Pinpoint the cell where the given text exists, returning its (x, y) midpoint coordinate. 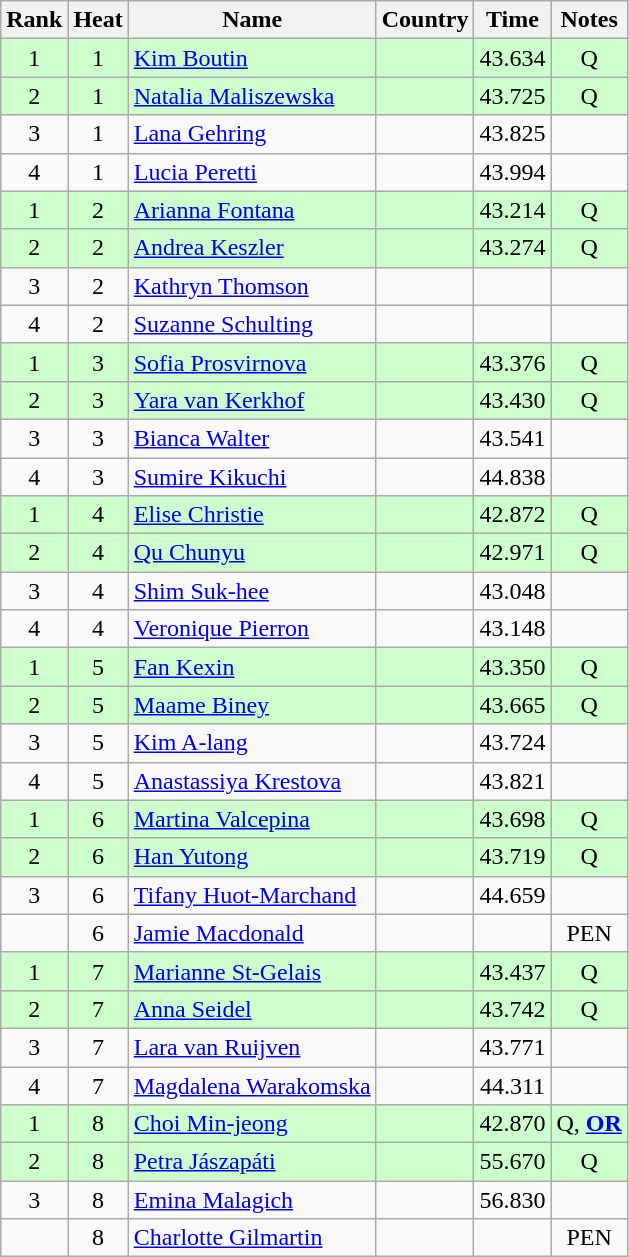
43.214 (512, 210)
Lucia Peretti (252, 172)
43.698 (512, 819)
Anna Seidel (252, 1009)
Emina Malagich (252, 1200)
Lana Gehring (252, 134)
Notes (589, 20)
43.994 (512, 172)
Country (425, 20)
43.821 (512, 781)
Bianca Walter (252, 438)
43.148 (512, 629)
Petra Jászapáti (252, 1162)
Martina Valcepina (252, 819)
Maame Biney (252, 705)
43.634 (512, 58)
Jamie Macdonald (252, 933)
43.430 (512, 400)
Rank (34, 20)
43.376 (512, 362)
Yara van Kerkhof (252, 400)
Tifany Huot-Marchand (252, 895)
Natalia Maliszewska (252, 96)
Kim A-lang (252, 743)
43.274 (512, 248)
43.724 (512, 743)
Veronique Pierron (252, 629)
Suzanne Schulting (252, 324)
42.872 (512, 515)
Lara van Ruijven (252, 1047)
Anastassiya Krestova (252, 781)
Kim Boutin (252, 58)
Charlotte Gilmartin (252, 1238)
Sofia Prosvirnova (252, 362)
Shim Suk-hee (252, 591)
56.830 (512, 1200)
Fan Kexin (252, 667)
43.719 (512, 857)
Heat (98, 20)
42.870 (512, 1124)
43.771 (512, 1047)
Elise Christie (252, 515)
43.350 (512, 667)
55.670 (512, 1162)
43.825 (512, 134)
44.838 (512, 477)
Q, OR (589, 1124)
44.311 (512, 1085)
Andrea Keszler (252, 248)
Sumire Kikuchi (252, 477)
43.742 (512, 1009)
43.541 (512, 438)
43.665 (512, 705)
Qu Chunyu (252, 553)
Name (252, 20)
Marianne St-Gelais (252, 971)
43.725 (512, 96)
Time (512, 20)
Magdalena Warakomska (252, 1085)
Han Yutong (252, 857)
Kathryn Thomson (252, 286)
Choi Min-jeong (252, 1124)
42.971 (512, 553)
44.659 (512, 895)
43.437 (512, 971)
43.048 (512, 591)
Arianna Fontana (252, 210)
